Return [X, Y] of the center of cell containing provided text 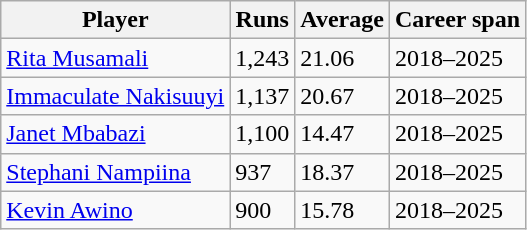
Career span [457, 20]
Average [342, 20]
Kevin Awino [116, 210]
1,100 [262, 134]
18.37 [342, 172]
Rita Musamali [116, 58]
Stephani Nampiina [116, 172]
14.47 [342, 134]
Player [116, 20]
21.06 [342, 58]
937 [262, 172]
20.67 [342, 96]
1,137 [262, 96]
Immaculate Nakisuuyi [116, 96]
900 [262, 210]
1,243 [262, 58]
Runs [262, 20]
Janet Mbabazi [116, 134]
15.78 [342, 210]
